Determine the [X, Y] coordinate at the center of the cell enclosing the given text.  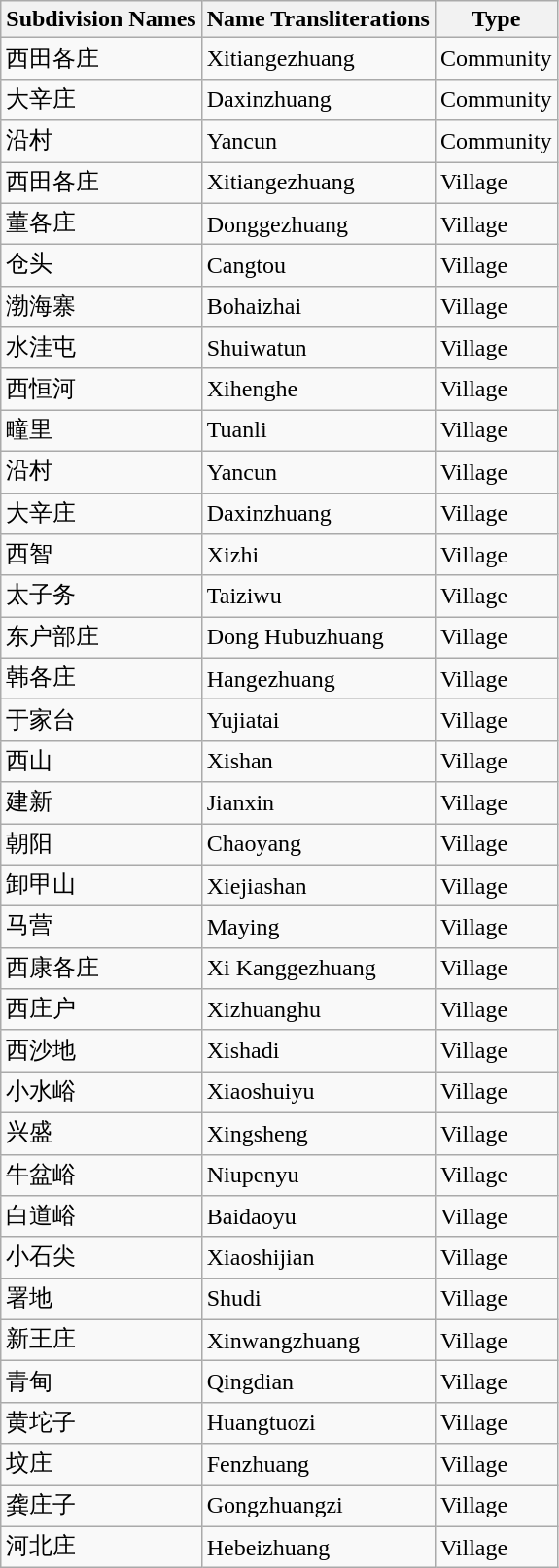
Xinwangzhuang [318, 1341]
Xiejiashan [318, 886]
Niupenyu [318, 1176]
仓头 [101, 266]
Dong Hubuzhuang [318, 637]
太子务 [101, 597]
小石尖 [101, 1257]
西智 [101, 556]
牛盆峪 [101, 1176]
Huangtuozi [318, 1422]
Xiaoshijian [318, 1257]
韩各庄 [101, 678]
Qingdian [318, 1381]
董各庄 [101, 223]
Chaoyang [318, 845]
小水峪 [101, 1092]
Tuanli [318, 431]
署地 [101, 1300]
Maying [318, 927]
Shuiwatun [318, 348]
龚庄子 [101, 1506]
Name Transliterations [318, 19]
卸甲山 [101, 886]
新王庄 [101, 1341]
渤海寨 [101, 307]
Shudi [318, 1300]
Xingsheng [318, 1133]
Xizhuanghu [318, 1010]
西恒河 [101, 389]
Jianxin [318, 802]
黄坨子 [101, 1422]
Xi Kanggezhuang [318, 968]
马营 [101, 927]
朝阳 [101, 845]
西庄户 [101, 1010]
Xishan [318, 762]
Type [496, 19]
Cangtou [318, 266]
白道峪 [101, 1216]
Xihenghe [318, 389]
兴盛 [101, 1133]
Yujiatai [318, 721]
Gongzhuangzi [318, 1506]
水洼屯 [101, 348]
Xiaoshuiyu [318, 1092]
建新 [101, 802]
坟庄 [101, 1465]
于家台 [101, 721]
Bohaizhai [318, 307]
西康各庄 [101, 968]
Fenzhuang [318, 1465]
疃里 [101, 431]
Subdivision Names [101, 19]
Taiziwu [318, 597]
西沙地 [101, 1051]
Baidaoyu [318, 1216]
Hangezhuang [318, 678]
青甸 [101, 1381]
西山 [101, 762]
Xizhi [318, 556]
Xishadi [318, 1051]
河北庄 [101, 1547]
Donggezhuang [318, 223]
Hebeizhuang [318, 1547]
东户部庄 [101, 637]
